Search for the cell housing the specified text and yield its (X, Y) center coordinate. 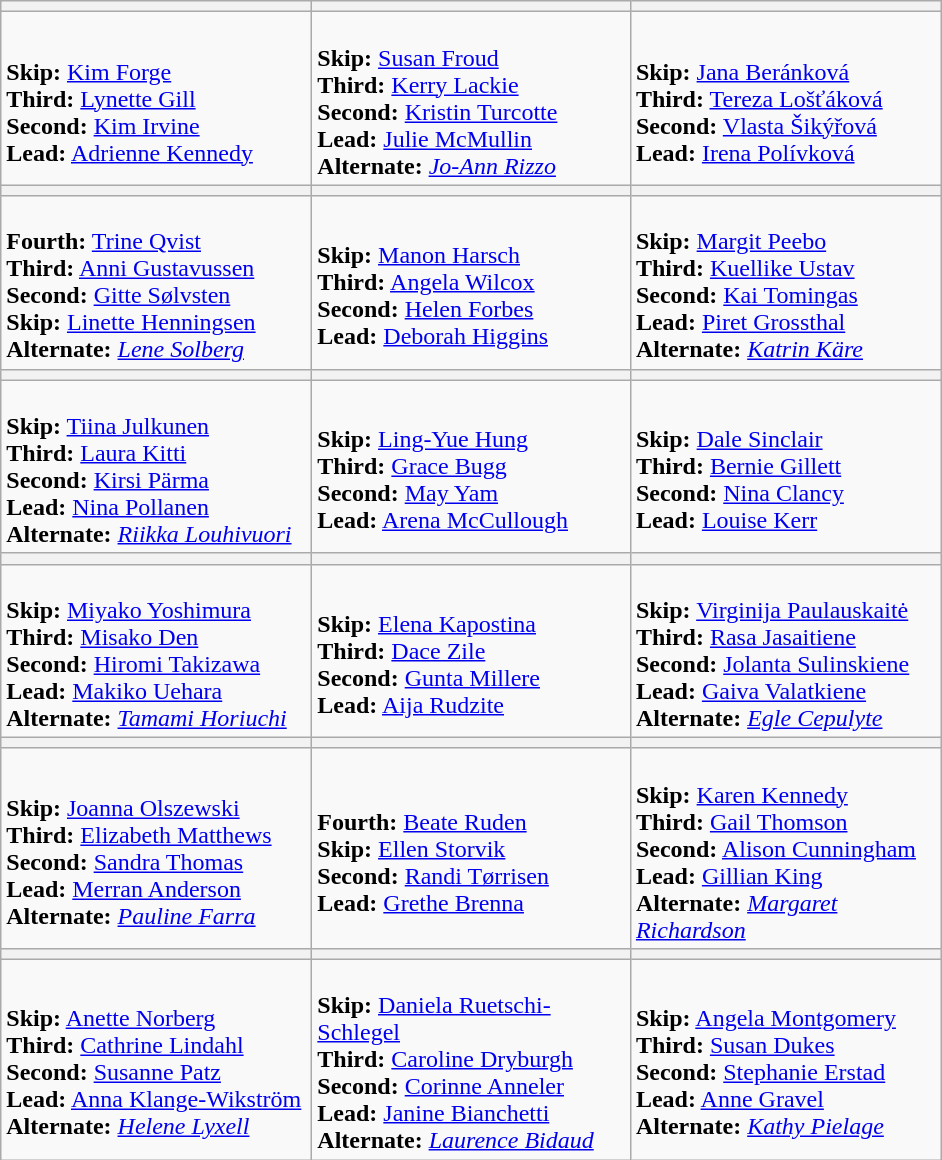
Skip: Elena Kapostina Third: Dace Zile Second: Gunta Millere Lead: Aija Rudzite (472, 650)
Skip: Dale Sinclair Third: Bernie Gillett Second: Nina Clancy Lead: Louise Kerr (786, 466)
Skip: Joanna Olszewski Third: Elizabeth Matthews Second: Sandra Thomas Lead: Merran Anderson Alternate: Pauline Farra (156, 848)
Skip: Ling-Yue Hung Third: Grace Bugg Second: May Yam Lead: Arena McCullough (472, 466)
Skip: Angela Montgomery Third: Susan Dukes Second: Stephanie Erstad Lead: Anne Gravel Alternate: Kathy Pielage (786, 1059)
Skip: Manon Harsch Third: Angela Wilcox Second: Helen Forbes Lead: Deborah Higgins (472, 282)
Skip: Kim Forge Third: Lynette Gill Second: Kim Irvine Lead: Adrienne Kennedy (156, 98)
Skip: Daniela Ruetschi-Schlegel Third: Caroline Dryburgh Second: Corinne Anneler Lead: Janine Bianchetti Alternate: Laurence Bidaud (472, 1059)
Skip: Miyako Yoshimura Third: Misako Den Second: Hiromi Takizawa Lead: Makiko Uehara Alternate: Tamami Horiuchi (156, 650)
Skip: Jana Beránková Third: Tereza Lošťáková Second: Vlasta Šikýřová Lead: Irena Polívková (786, 98)
Skip: Susan Froud Third: Kerry Lackie Second: Kristin Turcotte Lead: Julie McMullin Alternate: Jo-Ann Rizzo (472, 98)
Skip: Margit Peebo Third: Kuellike Ustav Second: Kai Tomingas Lead: Piret Grossthal Alternate: Katrin Käre (786, 282)
Skip: Karen Kennedy Third: Gail Thomson Second: Alison Cunningham Lead: Gillian King Alternate: Margaret Richardson (786, 848)
Skip: Tiina Julkunen Third: Laura Kitti Second: Kirsi Pärma Lead: Nina Pollanen Alternate: Riikka Louhivuori (156, 466)
Skip: Virginija Paulauskaitė Third: Rasa Jasaitiene Second: Jolanta Sulinskiene Lead: Gaiva Valatkiene Alternate: Egle Cepulyte (786, 650)
Fourth: Trine Qvist Third: Anni Gustavussen Second: Gitte Sølvsten Skip: Linette Henningsen Alternate: Lene Solberg (156, 282)
Fourth: Beate Ruden Skip: Ellen Storvik Second: Randi Tørrisen Lead: Grethe Brenna (472, 848)
Skip: Anette Norberg Third: Cathrine Lindahl Second: Susanne Patz Lead: Anna Klange-Wikström Alternate: Helene Lyxell (156, 1059)
